For the text-containing cell, return its midpoint in [X, Y] coordinate format. 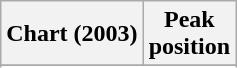
Chart (2003) [72, 34]
Peakposition [189, 34]
